Return the (x, y) coordinate for the center point of the cell that contains the specified text.  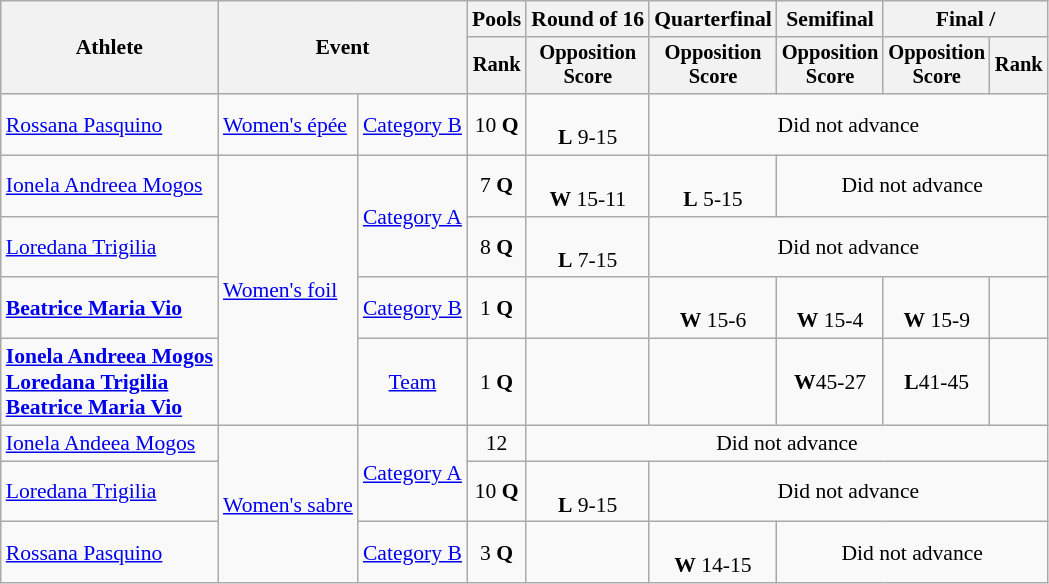
W 15-6 (713, 308)
Ionela Andeea Mogos (110, 444)
L41-45 (936, 382)
3 Q (496, 552)
L 5-15 (713, 186)
Semifinal (830, 19)
Team (412, 382)
7 Q (496, 186)
Round of 16 (588, 19)
Women's épée (288, 124)
Pools (496, 19)
Beatrice Maria Vio (110, 308)
8 Q (496, 248)
Quarterfinal (713, 19)
Event (342, 48)
12 (496, 444)
W 15-9 (936, 308)
Ionela Andreea MogosLoredana TrigiliaBeatrice Maria Vio (110, 382)
Women's sabre (288, 505)
Women's foil (288, 291)
Ionela Andreea Mogos (110, 186)
L 7-15 (588, 248)
Athlete (110, 48)
W45-27 (830, 382)
W 15-4 (830, 308)
W 14-15 (713, 552)
Final / (965, 19)
W 15-11 (588, 186)
